Extract the [X, Y] coordinate from the center of the cell holding the provided text.  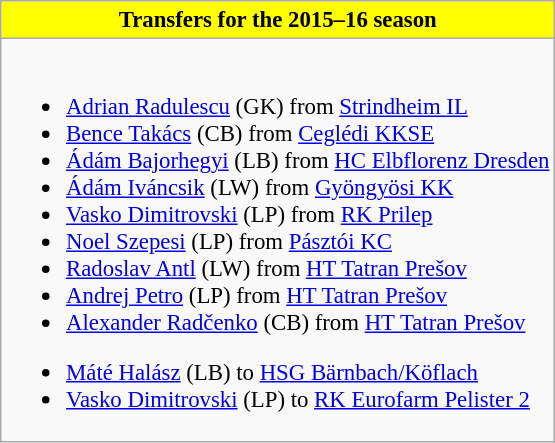
Transfers for the 2015–16 season [278, 20]
